Determine the (X, Y) coordinate at the center of the cell enclosing the given text.  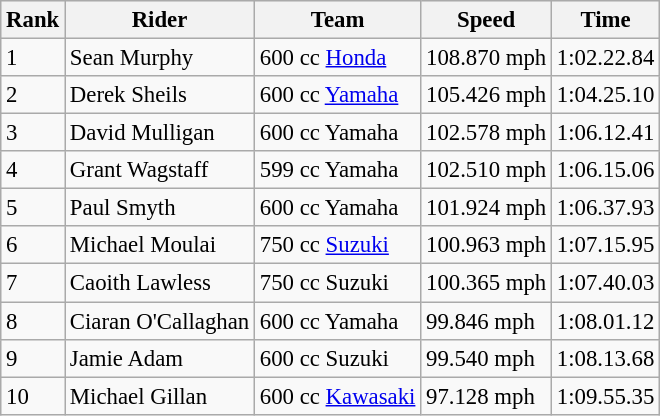
599 cc Yamaha (337, 170)
4 (33, 170)
Time (606, 20)
108.870 mph (486, 58)
600 cc Suzuki (337, 358)
9 (33, 358)
8 (33, 321)
Ciaran O'Callaghan (160, 321)
1:06.37.93 (606, 208)
1:08.13.68 (606, 358)
Rank (33, 20)
600 cc Kawasaki (337, 396)
Team (337, 20)
David Mulligan (160, 133)
1:06.15.06 (606, 170)
Sean Murphy (160, 58)
1 (33, 58)
1:08.01.12 (606, 321)
102.510 mph (486, 170)
7 (33, 283)
Michael Gillan (160, 396)
105.426 mph (486, 95)
Speed (486, 20)
97.128 mph (486, 396)
1:02.22.84 (606, 58)
2 (33, 95)
10 (33, 396)
Paul Smyth (160, 208)
Rider (160, 20)
1:07.15.95 (606, 245)
1:07.40.03 (606, 283)
6 (33, 245)
102.578 mph (486, 133)
3 (33, 133)
1:09.55.35 (606, 396)
Caoith Lawless (160, 283)
600 cc Honda (337, 58)
1:04.25.10 (606, 95)
Jamie Adam (160, 358)
101.924 mph (486, 208)
99.540 mph (486, 358)
100.365 mph (486, 283)
100.963 mph (486, 245)
Michael Moulai (160, 245)
Derek Sheils (160, 95)
Grant Wagstaff (160, 170)
1:06.12.41 (606, 133)
5 (33, 208)
99.846 mph (486, 321)
